Extract the [X, Y] coordinate from the center of the cell holding the provided text.  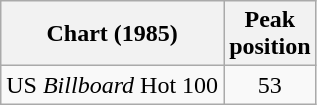
53 [270, 85]
US Billboard Hot 100 [112, 85]
Chart (1985) [112, 34]
Peakposition [270, 34]
